Return the [X, Y] coordinate for the center point of the cell that contains the specified text.  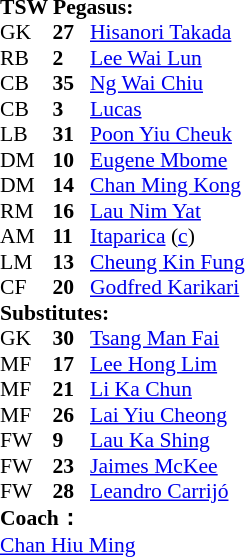
Chan Ming Kong [168, 185]
RB [26, 58]
Jaimes McKee [168, 466]
RM [26, 211]
Lau Nim Yat [168, 211]
31 [71, 135]
17 [71, 364]
LB [26, 135]
Lee Hong Lim [168, 364]
Lucas [168, 109]
AM [26, 237]
28 [71, 491]
Lee Wai Lun [168, 58]
Poon Yiu Cheuk [168, 135]
CF [26, 287]
LM [26, 262]
30 [71, 339]
Godfred Karikari [168, 287]
11 [71, 237]
26 [71, 415]
Li Ka Chun [168, 389]
23 [71, 466]
Lau Ka Shing [168, 441]
Tsang Man Fai [168, 339]
14 [71, 185]
3 [71, 109]
Cheung Kin Fung [168, 262]
Substitutes: [122, 313]
Lai Yiu Cheong [168, 415]
20 [71, 287]
Ng Wai Chiu [168, 83]
16 [71, 211]
Coach： [122, 518]
27 [71, 33]
Itaparica (c) [168, 237]
10 [71, 160]
Hisanori Takada [168, 33]
35 [71, 83]
21 [71, 389]
9 [71, 441]
13 [71, 262]
2 [71, 58]
Leandro Carrijó [168, 491]
Eugene Mbome [168, 160]
